Output the [x, y] coordinate of the center of the cell containing the given text.  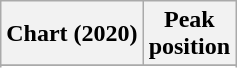
Chart (2020) [72, 34]
Peakposition [189, 34]
